Provide the (X, Y) coordinate of the cell's center where the given text is located.  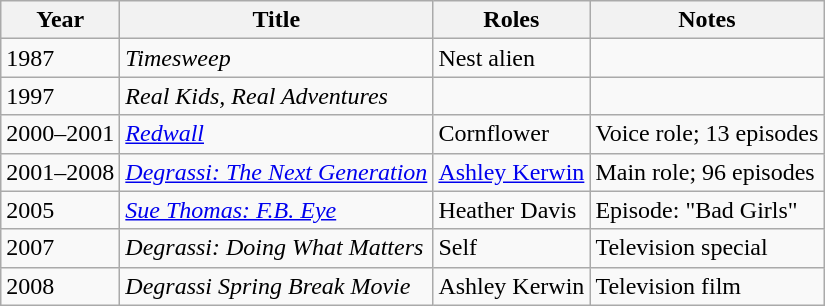
Main role; 96 episodes (707, 172)
2007 (60, 248)
Nest alien (512, 58)
Episode: "Bad Girls" (707, 210)
Self (512, 248)
Timesweep (276, 58)
Cornflower (512, 134)
Degrassi: The Next Generation (276, 172)
Real Kids, Real Adventures (276, 96)
Title (276, 20)
Notes (707, 20)
2008 (60, 286)
Redwall (276, 134)
Television special (707, 248)
2005 (60, 210)
Heather Davis (512, 210)
Degrassi: Doing What Matters (276, 248)
Sue Thomas: F.B. Eye (276, 210)
Roles (512, 20)
1997 (60, 96)
Voice role; 13 episodes (707, 134)
Degrassi Spring Break Movie (276, 286)
Television film (707, 286)
2000–2001 (60, 134)
Year (60, 20)
1987 (60, 58)
2001–2008 (60, 172)
